Return (x, y) of the center of cell containing provided text 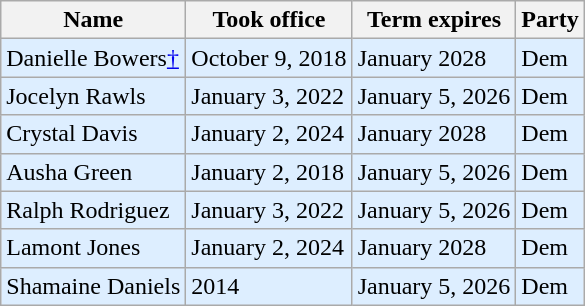
Jocelyn Rawls (94, 96)
Name (94, 20)
Party (550, 20)
Ausha Green (94, 172)
Lamont Jones (94, 248)
January 2, 2018 (269, 172)
2014 (269, 286)
Took office (269, 20)
Danielle Bowers† (94, 58)
October 9, 2018 (269, 58)
Term expires (434, 20)
Crystal Davis (94, 134)
Ralph Rodriguez (94, 210)
Shamaine Daniels (94, 286)
